Detect which cell encompasses the target text, then output its (X, Y) center coordinate. 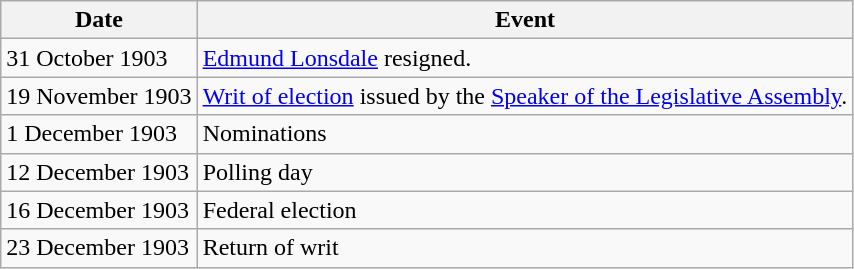
23 December 1903 (99, 248)
12 December 1903 (99, 172)
Date (99, 20)
31 October 1903 (99, 58)
Return of writ (525, 248)
Polling day (525, 172)
Event (525, 20)
19 November 1903 (99, 96)
Edmund Lonsdale resigned. (525, 58)
Writ of election issued by the Speaker of the Legislative Assembly. (525, 96)
Federal election (525, 210)
Nominations (525, 134)
16 December 1903 (99, 210)
1 December 1903 (99, 134)
